Provide the [x, y] coordinate of the cell's center where the given text is located.  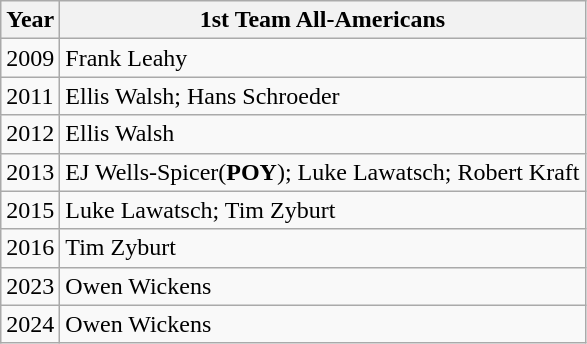
2016 [30, 248]
2011 [30, 96]
Luke Lawatsch; Tim Zyburt [322, 210]
Ellis Walsh; Hans Schroeder [322, 96]
2013 [30, 172]
Tim Zyburt [322, 248]
1st Team All-Americans [322, 20]
Year [30, 20]
Ellis Walsh [322, 134]
2023 [30, 286]
Frank Leahy [322, 58]
2024 [30, 324]
2012 [30, 134]
EJ Wells-Spicer(POY); Luke Lawatsch; Robert Kraft [322, 172]
2015 [30, 210]
2009 [30, 58]
